Capture the cell that displays the provided text and extract its (X, Y) central coordinate. 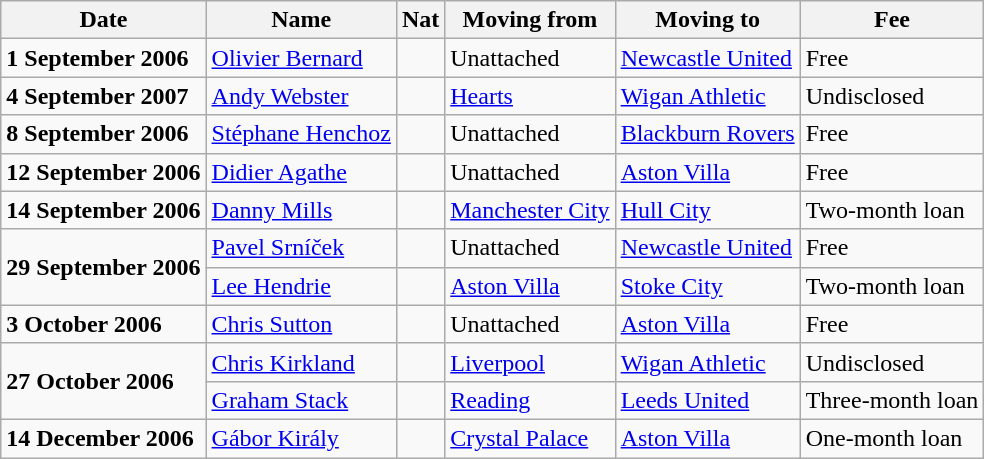
Moving to (708, 20)
Stoke City (708, 286)
12 September 2006 (104, 172)
One-month loan (892, 438)
Reading (530, 400)
Olivier Bernard (301, 58)
Stéphane Henchoz (301, 134)
Lee Hendrie (301, 286)
Blackburn Rovers (708, 134)
Didier Agathe (301, 172)
Moving from (530, 20)
1 September 2006 (104, 58)
29 September 2006 (104, 267)
3 October 2006 (104, 324)
27 October 2006 (104, 381)
Andy Webster (301, 96)
14 December 2006 (104, 438)
8 September 2006 (104, 134)
Chris Kirkland (301, 362)
Liverpool (530, 362)
Danny Mills (301, 210)
Three-month loan (892, 400)
Crystal Palace (530, 438)
Date (104, 20)
Graham Stack (301, 400)
Nat (420, 20)
14 September 2006 (104, 210)
Name (301, 20)
Manchester City (530, 210)
Hearts (530, 96)
4 September 2007 (104, 96)
Fee (892, 20)
Leeds United (708, 400)
Hull City (708, 210)
Chris Sutton (301, 324)
Gábor Király (301, 438)
Pavel Srníček (301, 248)
